Pinpoint the cell where the given text exists, returning its (X, Y) midpoint coordinate. 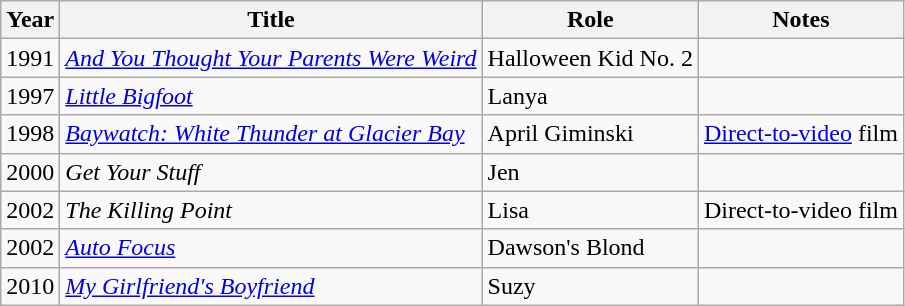
Role (590, 20)
Notes (800, 20)
The Killing Point (271, 210)
Dawson's Blond (590, 248)
Baywatch: White Thunder at Glacier Bay (271, 134)
April Giminski (590, 134)
Little Bigfoot (271, 96)
Jen (590, 172)
Lanya (590, 96)
Halloween Kid No. 2 (590, 58)
Year (30, 20)
2000 (30, 172)
My Girlfriend's Boyfriend (271, 286)
Title (271, 20)
1998 (30, 134)
2010 (30, 286)
1991 (30, 58)
Suzy (590, 286)
Get Your Stuff (271, 172)
1997 (30, 96)
And You Thought Your Parents Were Weird (271, 58)
Lisa (590, 210)
Auto Focus (271, 248)
